Pinpoint the cell where the given text exists, returning its [x, y] midpoint coordinate. 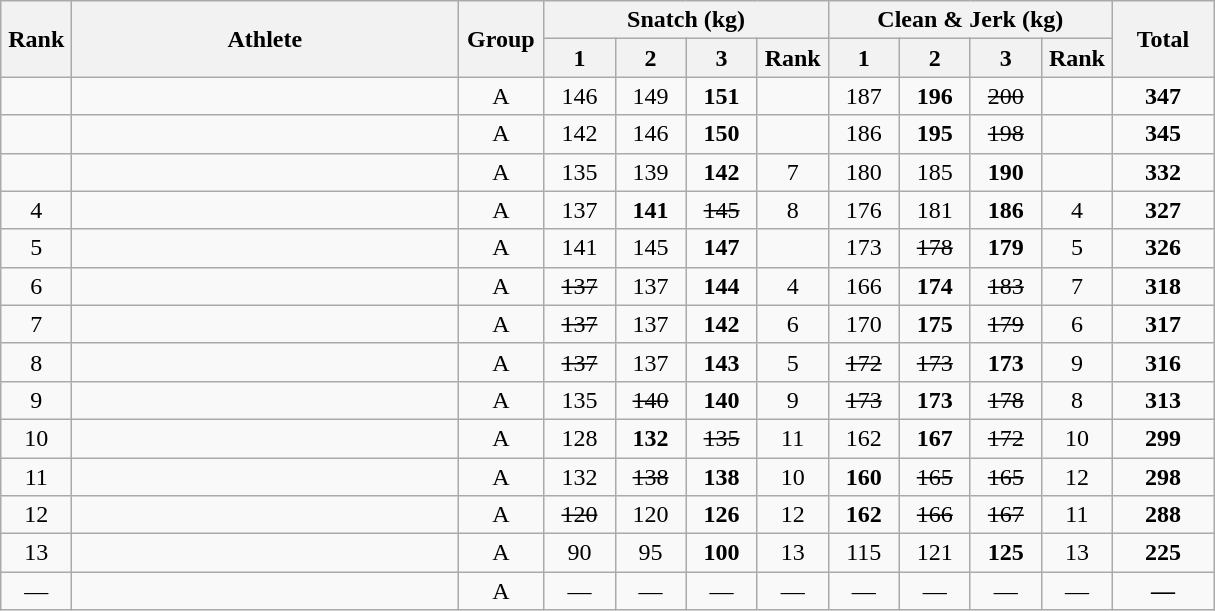
90 [580, 553]
195 [934, 134]
299 [1162, 438]
326 [1162, 248]
128 [580, 438]
225 [1162, 553]
170 [864, 324]
147 [722, 248]
Total [1162, 39]
327 [1162, 210]
143 [722, 362]
190 [1006, 172]
196 [934, 96]
181 [934, 210]
180 [864, 172]
174 [934, 286]
175 [934, 324]
160 [864, 477]
313 [1162, 400]
176 [864, 210]
200 [1006, 96]
100 [722, 553]
316 [1162, 362]
Group [501, 39]
Snatch (kg) [686, 20]
126 [722, 515]
Clean & Jerk (kg) [970, 20]
345 [1162, 134]
298 [1162, 477]
95 [650, 553]
149 [650, 96]
332 [1162, 172]
Athlete [265, 39]
198 [1006, 134]
288 [1162, 515]
139 [650, 172]
185 [934, 172]
115 [864, 553]
150 [722, 134]
144 [722, 286]
183 [1006, 286]
121 [934, 553]
151 [722, 96]
347 [1162, 96]
318 [1162, 286]
317 [1162, 324]
125 [1006, 553]
187 [864, 96]
